Locate the cell with the specified text and output its [X, Y] center coordinate. 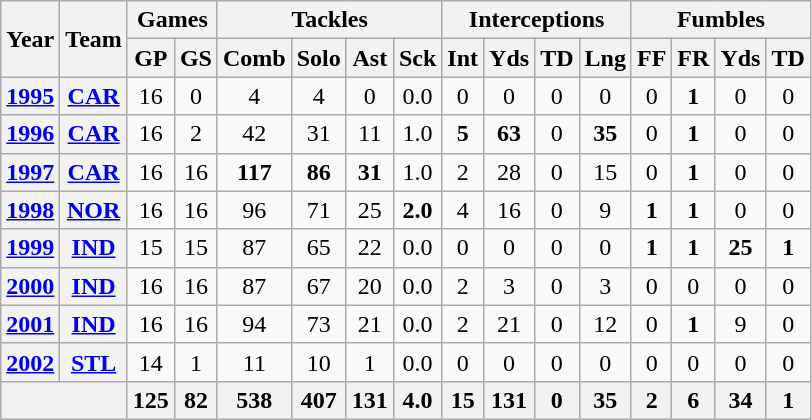
Year [30, 39]
4.0 [417, 400]
STL [94, 362]
94 [254, 324]
Ast [370, 58]
28 [510, 172]
73 [318, 324]
407 [318, 400]
FF [651, 58]
Tackles [329, 20]
Lng [605, 58]
67 [318, 286]
117 [254, 172]
22 [370, 248]
34 [740, 400]
63 [510, 134]
Interceptions [537, 20]
538 [254, 400]
71 [318, 210]
1996 [30, 134]
1995 [30, 96]
Team [94, 39]
20 [370, 286]
NOR [94, 210]
2002 [30, 362]
Fumbles [720, 20]
42 [254, 134]
14 [150, 362]
5 [463, 134]
Solo [318, 58]
2.0 [417, 210]
96 [254, 210]
Int [463, 58]
2001 [30, 324]
FR [694, 58]
12 [605, 324]
82 [196, 400]
2000 [30, 286]
10 [318, 362]
GP [150, 58]
Comb [254, 58]
GS [196, 58]
6 [694, 400]
Games [172, 20]
86 [318, 172]
1997 [30, 172]
65 [318, 248]
1999 [30, 248]
1998 [30, 210]
125 [150, 400]
Sck [417, 58]
